Output the [X, Y] coordinate of the center of the cell containing the given text.  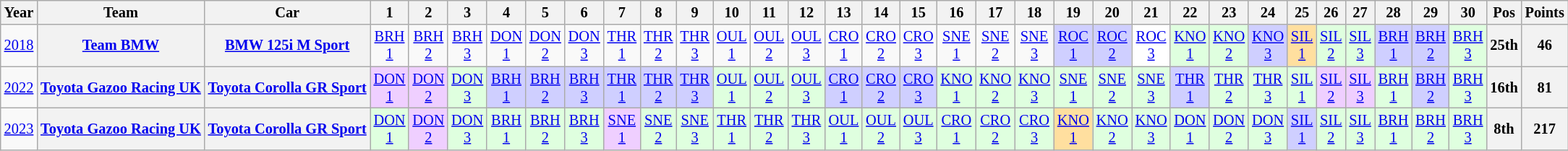
30 [1468, 12]
21 [1151, 12]
ROC2 [1112, 46]
9 [694, 12]
BMW 125i M Sport [288, 46]
Pos [1504, 12]
Car [288, 12]
13 [844, 12]
3 [467, 12]
2 [428, 12]
19 [1073, 12]
26 [1331, 12]
ROC1 [1073, 46]
14 [881, 12]
23 [1229, 12]
4 [506, 12]
16th [1504, 87]
27 [1360, 12]
17 [995, 12]
81 [1545, 87]
46 [1545, 46]
8 [658, 12]
18 [1034, 12]
10 [732, 12]
5 [545, 12]
2022 [19, 87]
28 [1394, 12]
20 [1112, 12]
12 [806, 12]
1 [390, 12]
25th [1504, 46]
22 [1190, 12]
24 [1268, 12]
2018 [19, 46]
8th [1504, 129]
29 [1431, 12]
Team BMW [121, 46]
Team [121, 12]
Year [19, 12]
ROC3 [1151, 46]
15 [919, 12]
25 [1302, 12]
16 [956, 12]
6 [584, 12]
7 [622, 12]
11 [770, 12]
2023 [19, 129]
217 [1545, 129]
Points [1545, 12]
